From the cell containing the given text, extract its center point as (x, y) coordinate. 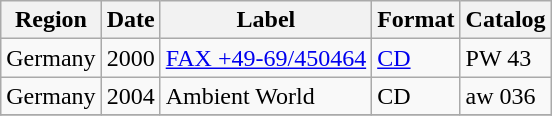
aw 036 (506, 96)
Catalog (506, 20)
2000 (130, 58)
Label (266, 20)
PW 43 (506, 58)
Region (51, 20)
2004 (130, 96)
Format (416, 20)
FAX +49-69/450464 (266, 58)
Date (130, 20)
Ambient World (266, 96)
